Determine the [X, Y] coordinate at the center of the cell enclosing the given text.  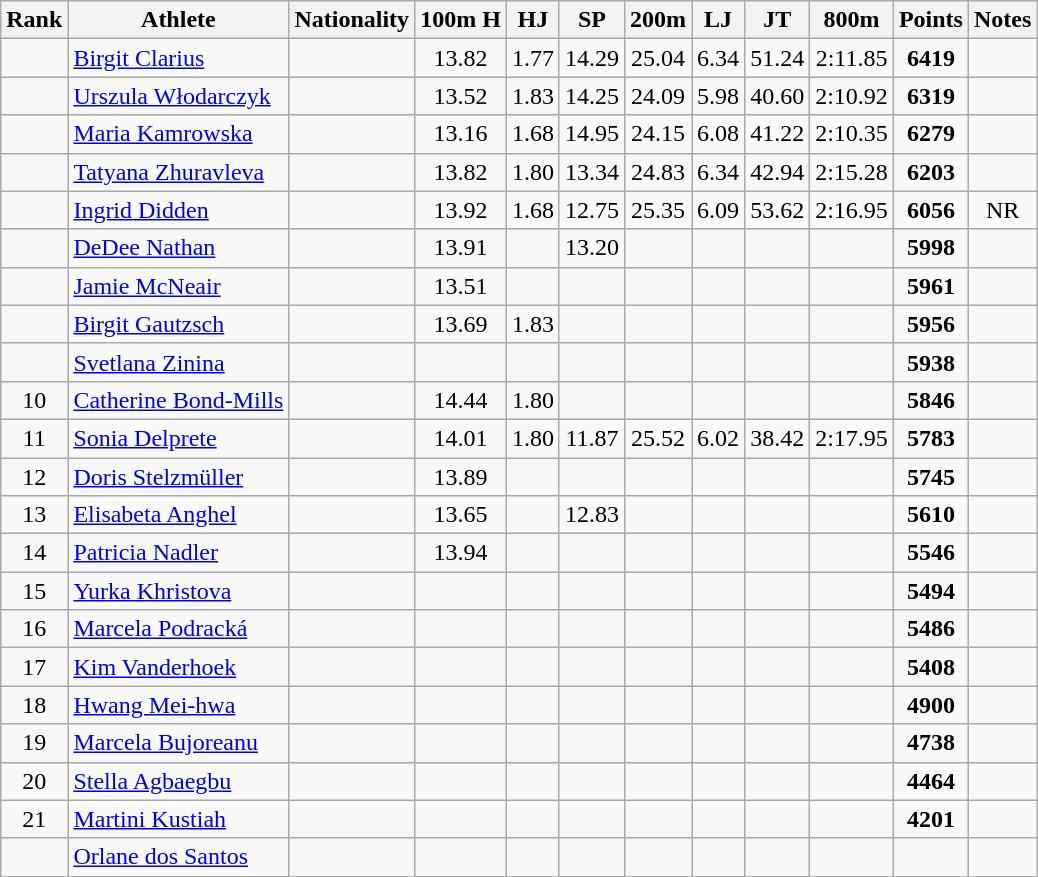
Birgit Clarius [178, 58]
2:17.95 [852, 438]
13.16 [461, 134]
14 [34, 553]
6279 [930, 134]
Rank [34, 20]
5938 [930, 362]
13.65 [461, 515]
Orlane dos Santos [178, 857]
NR [1002, 210]
51.24 [778, 58]
Marcela Bujoreanu [178, 743]
LJ [718, 20]
42.94 [778, 172]
2:10.92 [852, 96]
Elisabeta Anghel [178, 515]
4900 [930, 705]
5956 [930, 324]
2:11.85 [852, 58]
5546 [930, 553]
25.04 [658, 58]
Doris Stelzmüller [178, 477]
Yurka Khristova [178, 591]
4201 [930, 819]
21 [34, 819]
100m H [461, 20]
6.08 [718, 134]
5494 [930, 591]
14.44 [461, 400]
Catherine Bond-Mills [178, 400]
5961 [930, 286]
16 [34, 629]
19 [34, 743]
5745 [930, 477]
Patricia Nadler [178, 553]
11 [34, 438]
1.77 [532, 58]
Points [930, 20]
25.35 [658, 210]
5610 [930, 515]
4464 [930, 781]
6.09 [718, 210]
13 [34, 515]
6203 [930, 172]
13.89 [461, 477]
17 [34, 667]
5998 [930, 248]
Marcela Podracká [178, 629]
2:10.35 [852, 134]
13.92 [461, 210]
13.52 [461, 96]
13.20 [592, 248]
Maria Kamrowska [178, 134]
5783 [930, 438]
DeDee Nathan [178, 248]
Athlete [178, 20]
SP [592, 20]
14.29 [592, 58]
2:16.95 [852, 210]
38.42 [778, 438]
HJ [532, 20]
Kim Vanderhoek [178, 667]
JT [778, 20]
Nationality [352, 20]
13.69 [461, 324]
12 [34, 477]
6056 [930, 210]
2:15.28 [852, 172]
6319 [930, 96]
14.25 [592, 96]
800m [852, 20]
5408 [930, 667]
6.02 [718, 438]
13.91 [461, 248]
41.22 [778, 134]
5486 [930, 629]
11.87 [592, 438]
12.83 [592, 515]
200m [658, 20]
Jamie McNeair [178, 286]
Svetlana Zinina [178, 362]
Martini Kustiah [178, 819]
24.15 [658, 134]
40.60 [778, 96]
12.75 [592, 210]
5846 [930, 400]
18 [34, 705]
53.62 [778, 210]
6419 [930, 58]
24.09 [658, 96]
10 [34, 400]
5.98 [718, 96]
Hwang Mei-hwa [178, 705]
Birgit Gautzsch [178, 324]
4738 [930, 743]
Urszula Włodarczyk [178, 96]
Notes [1002, 20]
Sonia Delprete [178, 438]
15 [34, 591]
14.95 [592, 134]
Tatyana Zhuravleva [178, 172]
20 [34, 781]
Stella Agbaegbu [178, 781]
Ingrid Didden [178, 210]
13.51 [461, 286]
14.01 [461, 438]
13.34 [592, 172]
24.83 [658, 172]
25.52 [658, 438]
13.94 [461, 553]
